Provide the (x, y) coordinate of the cell's center where the given text is located.  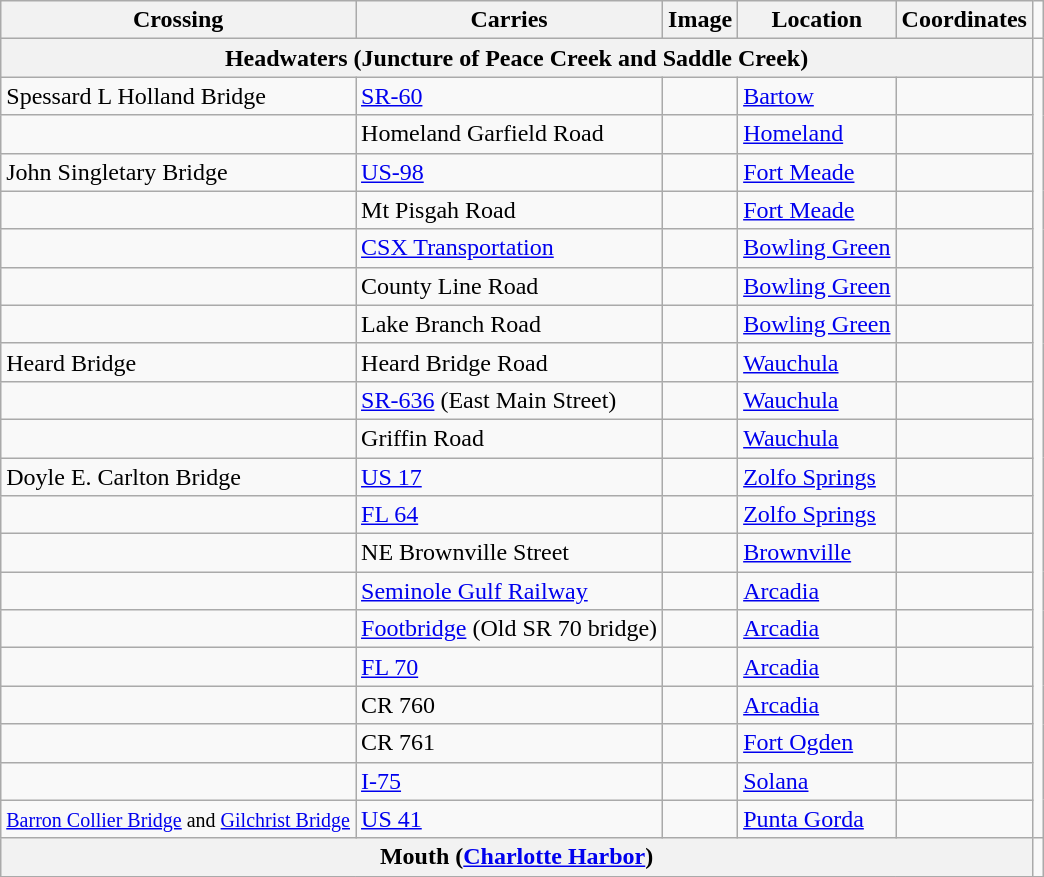
Mt Pisgah Road (510, 210)
Doyle E. Carlton Bridge (178, 477)
US-98 (510, 172)
Fort Ogden (817, 743)
Solana (817, 781)
CSX Transportation (510, 248)
CR 761 (510, 743)
US 41 (510, 819)
Punta Gorda (817, 819)
FL 70 (510, 667)
Seminole Gulf Railway (510, 591)
Heard Bridge Road (510, 362)
FL 64 (510, 515)
Homeland (817, 134)
Griffin Road (510, 438)
I-75 (510, 781)
Mouth (Charlotte Harbor) (517, 857)
Carries (510, 20)
Homeland Garfield Road (510, 134)
Barron Collier Bridge and Gilchrist Bridge (178, 819)
US 17 (510, 477)
Footbridge (Old SR 70 bridge) (510, 629)
SR-636 (East Main Street) (510, 400)
Bartow (817, 96)
John Singletary Bridge (178, 172)
Lake Branch Road (510, 324)
Headwaters (Juncture of Peace Creek and Saddle Creek) (517, 58)
Image (700, 20)
NE Brownville Street (510, 553)
SR-60 (510, 96)
Brownville (817, 553)
Heard Bridge (178, 362)
CR 760 (510, 705)
Coordinates (964, 20)
County Line Road (510, 286)
Crossing (178, 20)
Spessard L Holland Bridge (178, 96)
Location (817, 20)
